Provide the [X, Y] coordinate of the cell's center where the given text is located.  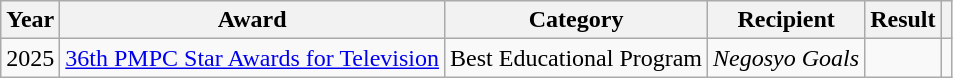
Category [576, 20]
Best Educational Program [576, 58]
Result [903, 20]
Negosyo Goals [786, 58]
Recipient [786, 20]
36th PMPC Star Awards for Television [252, 58]
Award [252, 20]
2025 [30, 58]
Year [30, 20]
